Detect which cell encompasses the target text, then output its [X, Y] center coordinate. 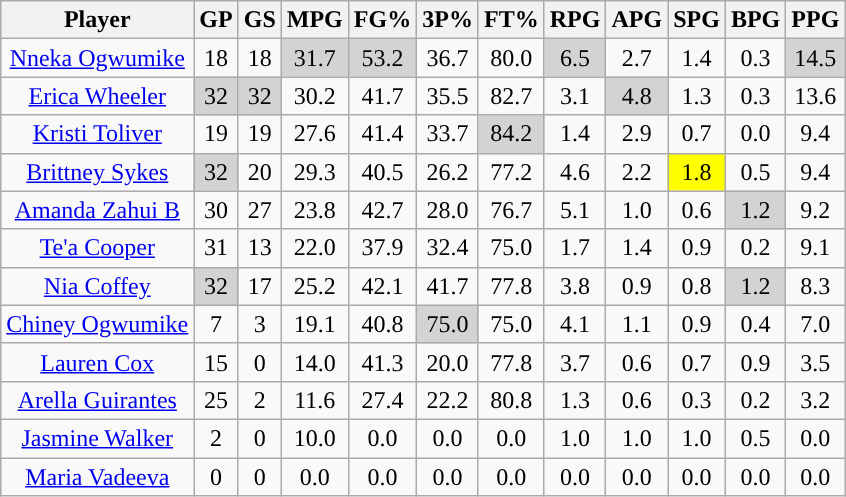
2.9 [637, 134]
37.9 [382, 248]
3.8 [575, 286]
8.3 [816, 286]
40.8 [382, 324]
PPG [816, 20]
Maria Vadeeva [98, 477]
23.8 [314, 210]
33.7 [448, 134]
22.2 [448, 400]
MPG [314, 20]
FG% [382, 20]
Arella Guirantes [98, 400]
BPG [755, 20]
SPG [697, 20]
36.7 [448, 58]
7.0 [816, 324]
1.7 [575, 248]
20.0 [448, 362]
1.1 [637, 324]
APG [637, 20]
3P% [448, 20]
Player [98, 20]
42.7 [382, 210]
28.0 [448, 210]
3.5 [816, 362]
Chiney Ogwumike [98, 324]
13 [260, 248]
22.0 [314, 248]
6.5 [575, 58]
4.6 [575, 172]
Jasmine Walker [98, 438]
17 [260, 286]
GS [260, 20]
9.1 [816, 248]
25 [216, 400]
42.1 [382, 286]
80.0 [511, 58]
25.2 [314, 286]
FT% [511, 20]
Amanda Zahui B [98, 210]
GP [216, 20]
26.2 [448, 172]
76.7 [511, 210]
4.8 [637, 96]
0.4 [755, 324]
32.4 [448, 248]
13.6 [816, 96]
3 [260, 324]
3.2 [816, 400]
14.5 [816, 58]
RPG [575, 20]
Nia Coffey [98, 286]
84.2 [511, 134]
Lauren Cox [98, 362]
7 [216, 324]
77.2 [511, 172]
Erica Wheeler [98, 96]
41.4 [382, 134]
2.2 [637, 172]
40.5 [382, 172]
Nneka Ogwumike [98, 58]
31 [216, 248]
Kristi Toliver [98, 134]
3.7 [575, 362]
1.8 [697, 172]
2.7 [637, 58]
27.4 [382, 400]
5.1 [575, 210]
3.1 [575, 96]
19.1 [314, 324]
30.2 [314, 96]
27 [260, 210]
31.7 [314, 58]
29.3 [314, 172]
9.2 [816, 210]
80.8 [511, 400]
Brittney Sykes [98, 172]
53.2 [382, 58]
20 [260, 172]
35.5 [448, 96]
10.0 [314, 438]
15 [216, 362]
27.6 [314, 134]
41.3 [382, 362]
14.0 [314, 362]
0.8 [697, 286]
4.1 [575, 324]
Te'a Cooper [98, 248]
30 [216, 210]
82.7 [511, 96]
11.6 [314, 400]
